Pinpoint the cell where the given text exists, returning its [X, Y] midpoint coordinate. 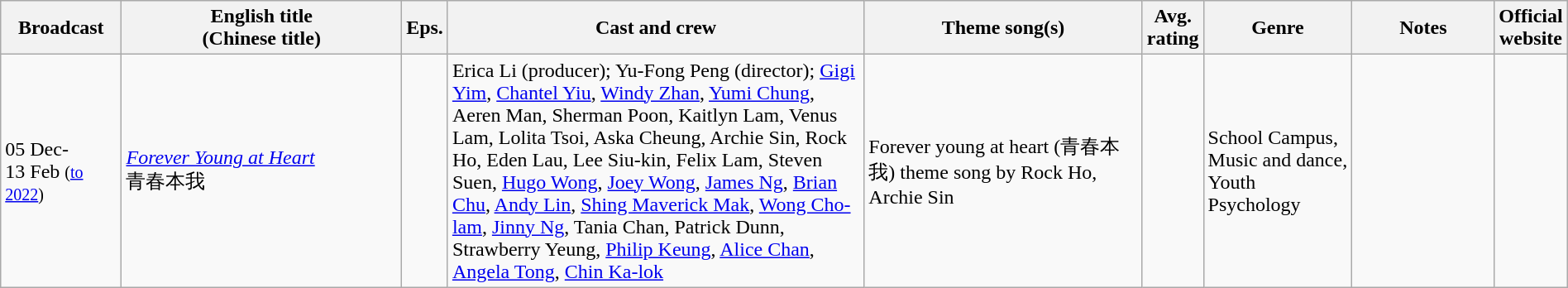
Forever young at heart (青春本我) theme song by Rock Ho, Archie Sin [1004, 170]
School Campus, Music and dance, Youth Psychology [1278, 170]
Cast and crew [655, 28]
Theme song(s) [1004, 28]
Avg. rating [1173, 28]
Notes [1423, 28]
Broadcast [61, 28]
English title (Chinese title) [261, 28]
Official website [1531, 28]
Eps. [425, 28]
05 Dec-13 Feb (to 2022) [61, 170]
Genre [1278, 28]
Forever Young at Heart 青春本我 [261, 170]
